Search for the cell housing the specified text and yield its [x, y] center coordinate. 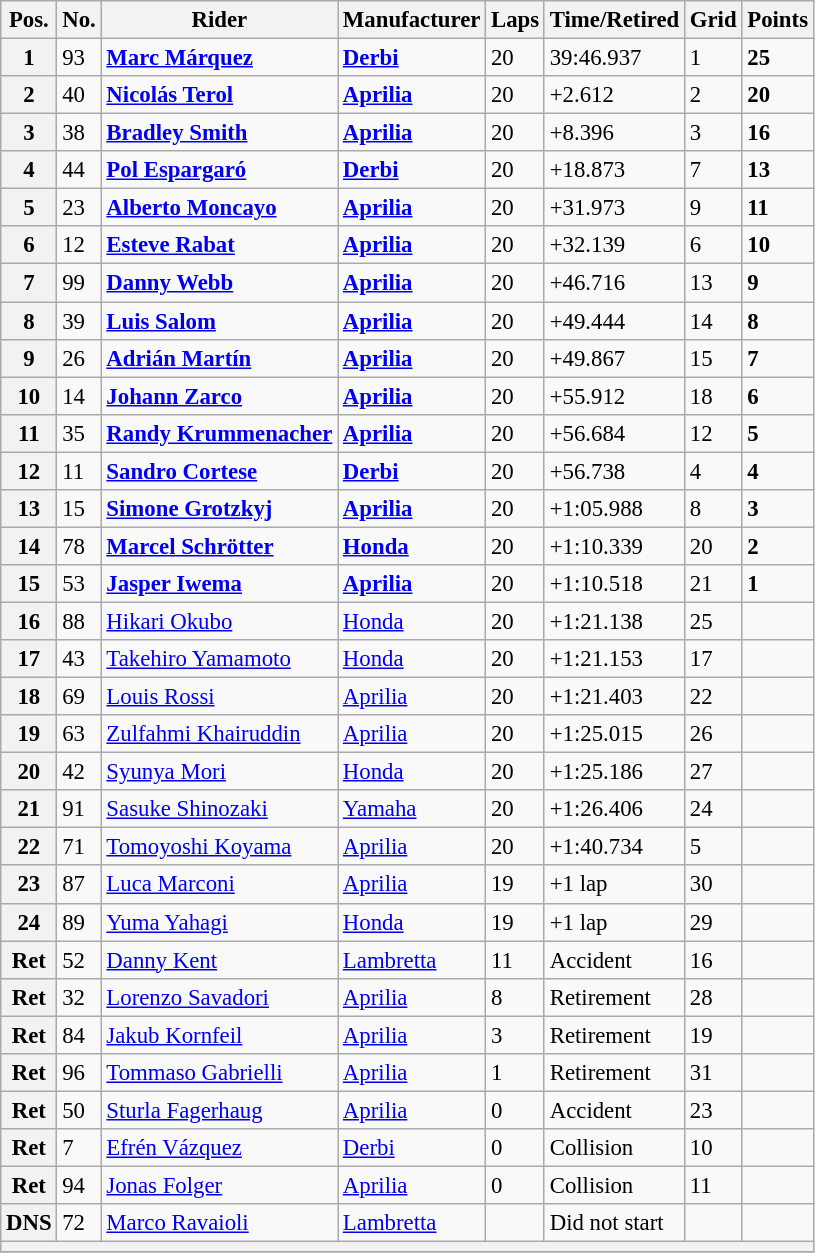
+1:05.988 [614, 509]
72 [79, 1223]
Rider [220, 20]
+31.973 [614, 208]
Sturla Fagerhaug [220, 1110]
Laps [516, 20]
Bradley Smith [220, 133]
Marcel Schrötter [220, 546]
+1:26.406 [614, 809]
44 [79, 170]
27 [712, 772]
DNS [29, 1223]
+49.867 [614, 358]
78 [79, 546]
+1:10.339 [614, 546]
Points [778, 20]
31 [712, 1073]
30 [712, 885]
Luca Marconi [220, 885]
+1:25.015 [614, 734]
93 [79, 58]
Luis Salom [220, 321]
Takehiro Yamamoto [220, 659]
Jasper Iwema [220, 584]
+49.444 [614, 321]
32 [79, 997]
84 [79, 1035]
Louis Rossi [220, 697]
Simone Grotzkyj [220, 509]
Hikari Okubo [220, 621]
+32.139 [614, 245]
Tommaso Gabrielli [220, 1073]
Manufacturer [412, 20]
Marc Márquez [220, 58]
+1:21.138 [614, 621]
Sandro Cortese [220, 471]
Zulfahmi Khairuddin [220, 734]
Pos. [29, 20]
Johann Zarco [220, 396]
Danny Webb [220, 283]
Nicolás Terol [220, 95]
Yamaha [412, 809]
52 [79, 960]
Jonas Folger [220, 1185]
+8.396 [614, 133]
Yuma Yahagi [220, 922]
+46.716 [614, 283]
42 [79, 772]
+1:25.186 [614, 772]
+2.612 [614, 95]
28 [712, 997]
29 [712, 922]
99 [79, 283]
Jakub Kornfeil [220, 1035]
Syunya Mori [220, 772]
88 [79, 621]
+56.738 [614, 471]
35 [79, 433]
Did not start [614, 1223]
87 [79, 885]
Grid [712, 20]
89 [79, 922]
Adrián Martín [220, 358]
39:46.937 [614, 58]
63 [79, 734]
38 [79, 133]
Efrén Vázquez [220, 1148]
Tomoyoshi Koyama [220, 847]
69 [79, 697]
Pol Espargaró [220, 170]
Lorenzo Savadori [220, 997]
Danny Kent [220, 960]
+55.912 [614, 396]
Alberto Moncayo [220, 208]
39 [79, 321]
96 [79, 1073]
50 [79, 1110]
91 [79, 809]
Esteve Rabat [220, 245]
+56.684 [614, 433]
71 [79, 847]
Sasuke Shinozaki [220, 809]
+1:21.403 [614, 697]
Randy Krummenacher [220, 433]
43 [79, 659]
40 [79, 95]
+1:40.734 [614, 847]
+1:21.153 [614, 659]
94 [79, 1185]
Marco Ravaioli [220, 1223]
Time/Retired [614, 20]
No. [79, 20]
+18.873 [614, 170]
53 [79, 584]
+1:10.518 [614, 584]
